Detect which cell encompasses the target text, then output its [x, y] center coordinate. 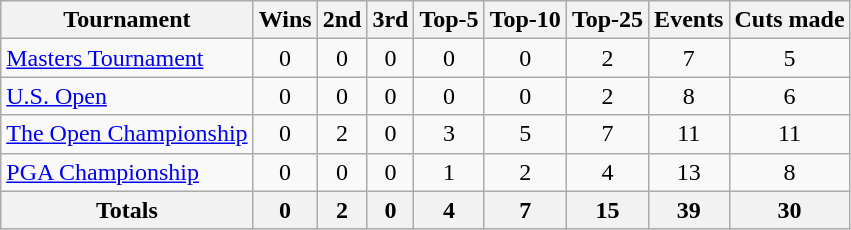
Totals [127, 210]
3 [449, 134]
39 [689, 210]
Masters Tournament [127, 58]
2nd [342, 20]
15 [607, 210]
PGA Championship [127, 172]
Tournament [127, 20]
U.S. Open [127, 96]
3rd [390, 20]
13 [689, 172]
Top-5 [449, 20]
Wins [285, 20]
Top-10 [525, 20]
Cuts made [790, 20]
6 [790, 96]
1 [449, 172]
The Open Championship [127, 134]
30 [790, 210]
Top-25 [607, 20]
Events [689, 20]
